For the text-containing cell, return its midpoint in [X, Y] coordinate format. 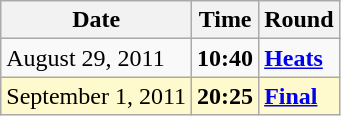
September 1, 2011 [96, 96]
20:25 [226, 96]
Final [299, 96]
Date [96, 20]
Time [226, 20]
Round [299, 20]
10:40 [226, 58]
August 29, 2011 [96, 58]
Heats [299, 58]
